Detect which cell encompasses the target text, then output its [X, Y] center coordinate. 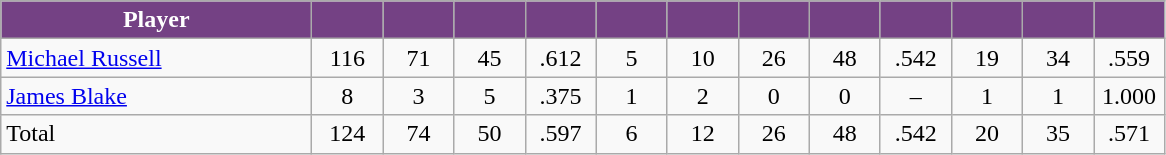
116 [348, 58]
71 [418, 58]
10 [702, 58]
34 [1058, 58]
Michael Russell [156, 58]
.612 [560, 58]
James Blake [156, 96]
.571 [1130, 134]
.375 [560, 96]
1.000 [1130, 96]
– [916, 96]
124 [348, 134]
Player [156, 20]
35 [1058, 134]
Total [156, 134]
.597 [560, 134]
2 [702, 96]
20 [986, 134]
50 [490, 134]
74 [418, 134]
19 [986, 58]
8 [348, 96]
6 [632, 134]
12 [702, 134]
.559 [1130, 58]
45 [490, 58]
3 [418, 96]
